Capture the cell that displays the provided text and extract its (X, Y) central coordinate. 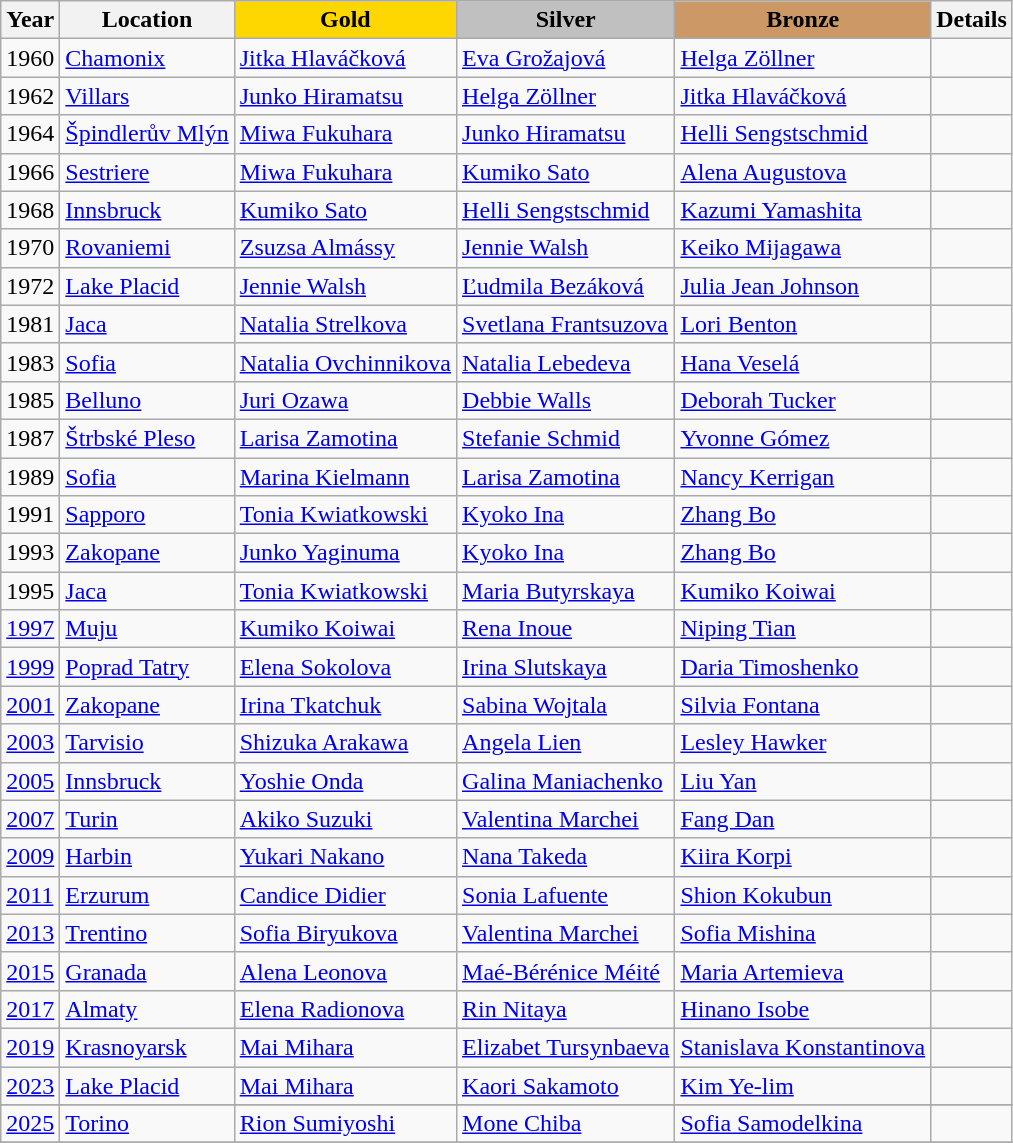
Sofia Mishina (803, 933)
2013 (30, 933)
Hinano Isobe (803, 1009)
1968 (30, 210)
Shion Kokubun (803, 895)
1985 (30, 400)
Location (147, 20)
1999 (30, 667)
Sofia Samodelkina (803, 1124)
Sabina Wojtala (566, 705)
Yoshie Onda (345, 781)
1981 (30, 324)
Kazumi Yamashita (803, 210)
Lesley Hawker (803, 743)
Stanislava Konstantinova (803, 1047)
Rin Nitaya (566, 1009)
Muju (147, 629)
Liu Yan (803, 781)
2015 (30, 971)
Elizabet Tursynbaeva (566, 1047)
2011 (30, 895)
Natalia Lebedeva (566, 362)
Rena Inoue (566, 629)
Angela Lien (566, 743)
Daria Timoshenko (803, 667)
Irina Tkatchuk (345, 705)
Yukari Nakano (345, 857)
2001 (30, 705)
Maé-Bérénice Méité (566, 971)
Poprad Tatry (147, 667)
Krasnoyarsk (147, 1047)
Torino (147, 1124)
Svetlana Frantsuzova (566, 324)
Maria Artemieva (803, 971)
Rovaniemi (147, 248)
Alena Leonova (345, 971)
Deborah Tucker (803, 400)
Shizuka Arakawa (345, 743)
2025 (30, 1124)
Keiko Mijagawa (803, 248)
1966 (30, 172)
Alena Augustova (803, 172)
Juri Ozawa (345, 400)
Maria Butyrskaya (566, 591)
Mone Chiba (566, 1124)
2007 (30, 819)
Niping Tian (803, 629)
Turin (147, 819)
Zsuzsa Almássy (345, 248)
Lori Benton (803, 324)
Marina Kielmann (345, 477)
Junko Yaginuma (345, 553)
1989 (30, 477)
Stefanie Schmid (566, 438)
1972 (30, 286)
2023 (30, 1085)
2019 (30, 1047)
2009 (30, 857)
2005 (30, 781)
Candice Didier (345, 895)
Bronze (803, 20)
Galina Maniachenko (566, 781)
2017 (30, 1009)
1995 (30, 591)
1997 (30, 629)
1970 (30, 248)
Gold (345, 20)
Nancy Kerrigan (803, 477)
1987 (30, 438)
Elena Sokolova (345, 667)
Ľudmila Bezáková (566, 286)
1991 (30, 515)
Kaori Sakamoto (566, 1085)
2003 (30, 743)
Year (30, 20)
Trentino (147, 933)
Hana Veselá (803, 362)
Harbin (147, 857)
1960 (30, 58)
Eva Grožajová (566, 58)
Irina Slutskaya (566, 667)
1983 (30, 362)
Špindlerův Mlýn (147, 134)
Kiira Korpi (803, 857)
Natalia Ovchinnikova (345, 362)
Details (972, 20)
Štrbské Pleso (147, 438)
Villars (147, 96)
Sapporo (147, 515)
Fang Dan (803, 819)
Nana Takeda (566, 857)
1993 (30, 553)
Silver (566, 20)
Belluno (147, 400)
1962 (30, 96)
Silvia Fontana (803, 705)
Almaty (147, 1009)
Sestriere (147, 172)
Kim Ye-lim (803, 1085)
Erzurum (147, 895)
Tarvisio (147, 743)
1964 (30, 134)
Elena Radionova (345, 1009)
Sofia Biryukova (345, 933)
Akiko Suzuki (345, 819)
Granada (147, 971)
Rion Sumiyoshi (345, 1124)
Julia Jean Johnson (803, 286)
Yvonne Gómez (803, 438)
Debbie Walls (566, 400)
Chamonix (147, 58)
Sonia Lafuente (566, 895)
Natalia Strelkova (345, 324)
